For the text-containing cell, return its midpoint in (x, y) coordinate format. 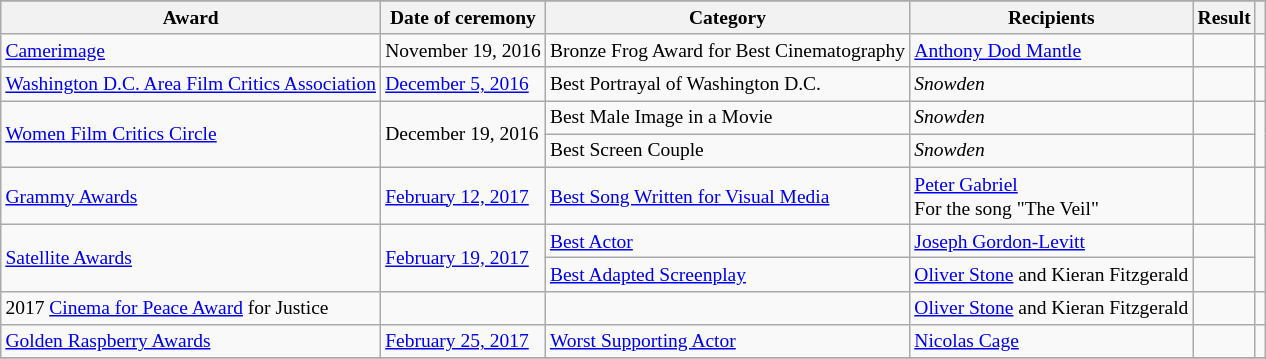
Golden Raspberry Awards (191, 340)
Best Portrayal of Washington D.C. (727, 84)
February 12, 2017 (464, 196)
Award (191, 18)
Date of ceremony (464, 18)
Result (1224, 18)
Category (727, 18)
Camerimage (191, 50)
Worst Supporting Actor (727, 340)
November 19, 2016 (464, 50)
Satellite Awards (191, 258)
Bronze Frog Award for Best Cinematography (727, 50)
Peter GabrielFor the song "The Veil" (1052, 196)
Best Adapted Screenplay (727, 274)
Washington D.C. Area Film Critics Association (191, 84)
December 5, 2016 (464, 84)
Women Film Critics Circle (191, 134)
Nicolas Cage (1052, 340)
Best Song Written for Visual Media (727, 196)
2017 Cinema for Peace Award for Justice (191, 308)
Best Screen Couple (727, 150)
December 19, 2016 (464, 134)
Grammy Awards (191, 196)
February 19, 2017 (464, 258)
Best Actor (727, 240)
Best Male Image in a Movie (727, 118)
February 25, 2017 (464, 340)
Anthony Dod Mantle (1052, 50)
Joseph Gordon-Levitt (1052, 240)
Recipients (1052, 18)
